Detect which cell encompasses the target text, then output its [X, Y] center coordinate. 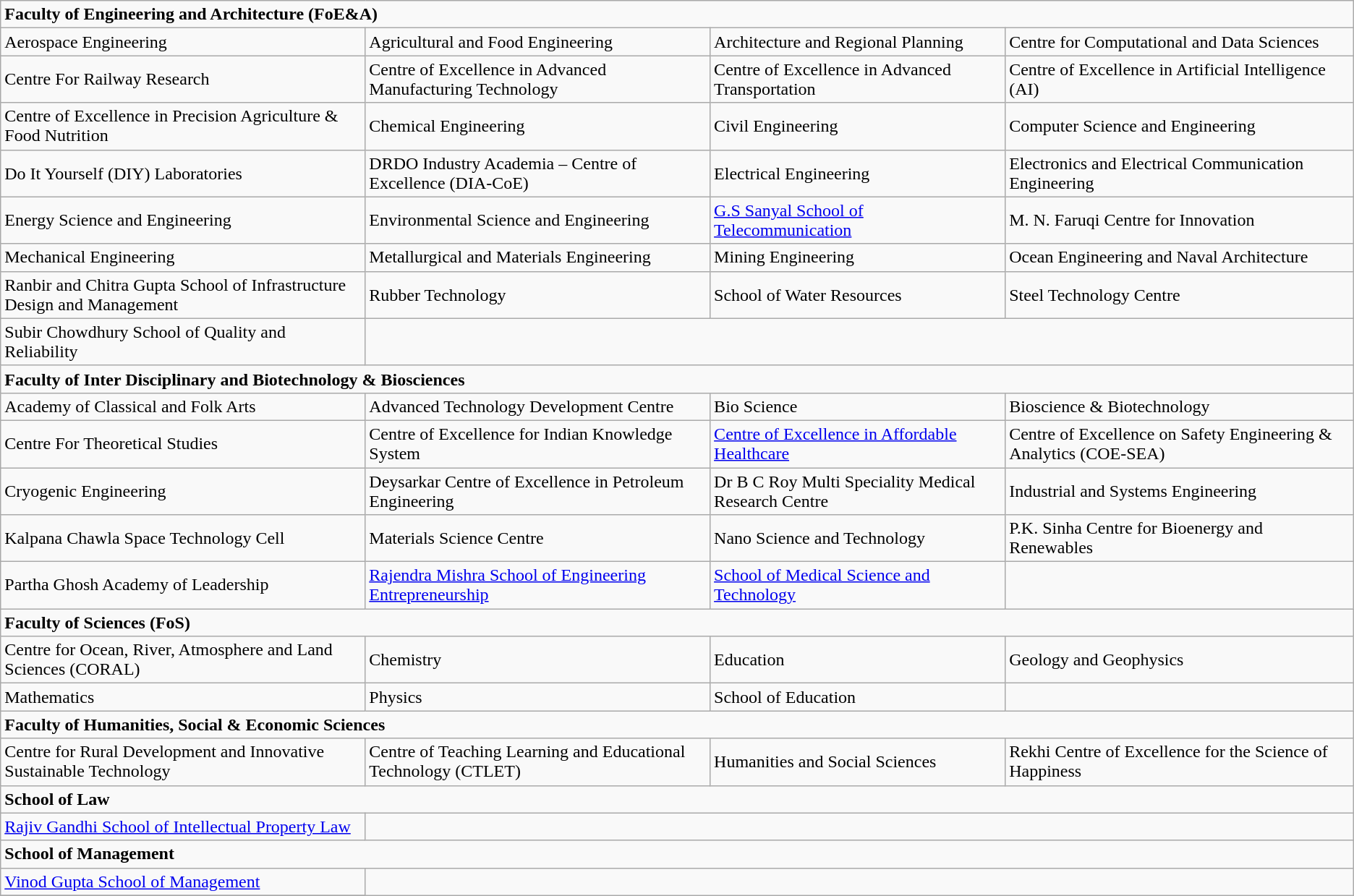
School of Education [858, 697]
Partha Ghosh Academy of Leadership [183, 586]
Centre For Theoretical Studies [183, 444]
Centre of Excellence on Safety Engineering & Analytics (COE-SEA) [1180, 444]
Rajiv Gandhi School of Intellectual Property Law [183, 827]
Academy of Classical and Folk Arts [183, 406]
Cryogenic Engineering [183, 490]
Chemistry [538, 660]
Subir Chowdhury School of Quality and Reliability [183, 341]
Advanced Technology Development Centre [538, 406]
Centre of Teaching Learning and Educational Technology (CTLET) [538, 762]
Steel Technology Centre [1180, 295]
Mathematics [183, 697]
Electronics and Electrical Communication Engineering [1180, 174]
Bio Science [858, 406]
Rajendra Mishra School of Engineering Entrepreneurship [538, 586]
Centre of Excellence in Precision Agriculture & Food Nutrition [183, 126]
Materials Science Centre [538, 538]
Faculty of Inter Disciplinary and Biotechnology & Biosciences [677, 379]
Physics [538, 697]
Computer Science and Engineering [1180, 126]
Architecture and Regional Planning [858, 42]
Aerospace Engineering [183, 42]
Industrial and Systems Engineering [1180, 490]
Nano Science and Technology [858, 538]
Faculty of Engineering and Architecture (FoE&A) [677, 14]
Agricultural and Food Engineering [538, 42]
Geology and Geophysics [1180, 660]
Electrical Engineering [858, 174]
Ocean Engineering and Naval Architecture [1180, 257]
M. N. Faruqi Centre for Innovation [1180, 220]
Centre of Excellence in Artificial Intelligence (AI) [1180, 80]
Metallurgical and Materials Engineering [538, 257]
Chemical Engineering [538, 126]
Faculty of Humanities, Social & Economic Sciences [677, 725]
Centre of Excellence in Affordable Healthcare [858, 444]
Centre for Rural Development and Innovative Sustainable Technology [183, 762]
P.K. Sinha Centre for Bioenergy and Renewables [1180, 538]
Deysarkar Centre of Excellence in Petroleum Engineering [538, 490]
Vinod Gupta School of Management [183, 882]
Rubber Technology [538, 295]
Ranbir and Chitra Gupta School of Infrastructure Design and Management [183, 295]
Centre for Ocean, River, Atmosphere and Land Sciences (CORAL) [183, 660]
Centre of Excellence in Advanced Transportation [858, 80]
Kalpana Chawla Space Technology Cell [183, 538]
School of Management [677, 854]
Mining Engineering [858, 257]
Rekhi Centre of Excellence for the Science of Happiness [1180, 762]
Faculty of Sciences (FoS) [677, 623]
Centre of Excellence in Advanced Manufacturing Technology [538, 80]
School of Law [677, 799]
Centre For Railway Research [183, 80]
School of Medical Science and Technology [858, 586]
Centre of Excellence for Indian Knowledge System [538, 444]
DRDO Industry Academia – Centre of Excellence (DIA-CoE) [538, 174]
School of Water Resources [858, 295]
Mechanical Engineering [183, 257]
Humanities and Social Sciences [858, 762]
Dr B C Roy Multi Speciality Medical Research Centre [858, 490]
Education [858, 660]
Bioscience & Biotechnology [1180, 406]
Do It Yourself (DIY) Laboratories [183, 174]
Centre for Computational and Data Sciences [1180, 42]
Environmental Science and Engineering [538, 220]
G.S Sanyal School of Telecommunication [858, 220]
Civil Engineering [858, 126]
Energy Science and Engineering [183, 220]
